Determine the [X, Y] coordinate at the center of the cell enclosing the given text.  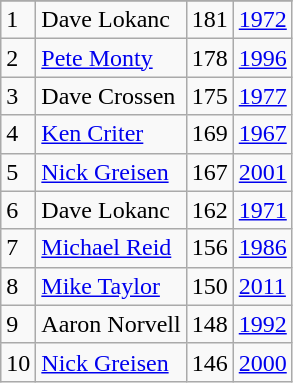
2001 [262, 172]
7 [18, 248]
150 [210, 286]
10 [18, 362]
146 [210, 362]
2000 [262, 362]
6 [18, 210]
148 [210, 324]
1972 [262, 20]
5 [18, 172]
162 [210, 210]
9 [18, 324]
4 [18, 134]
Dave Crossen [111, 96]
1986 [262, 248]
Michael Reid [111, 248]
2011 [262, 286]
181 [210, 20]
Mike Taylor [111, 286]
Aaron Norvell [111, 324]
Pete Monty [111, 58]
1971 [262, 210]
1992 [262, 324]
156 [210, 248]
175 [210, 96]
3 [18, 96]
1 [18, 20]
167 [210, 172]
2 [18, 58]
169 [210, 134]
178 [210, 58]
1996 [262, 58]
1977 [262, 96]
Ken Criter [111, 134]
8 [18, 286]
1967 [262, 134]
